Scan for the cell matching the given text and deliver its [X, Y] coordinate at center. 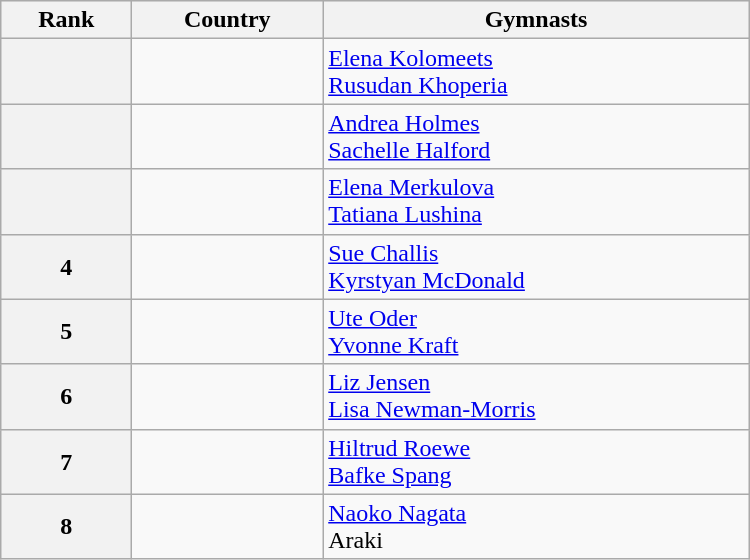
Gymnasts [536, 20]
Liz Jensen Lisa Newman-Morris [536, 396]
Elena Kolomeets Rusudan Khoperia [536, 72]
7 [66, 462]
Naoko Nagata Araki [536, 526]
Rank [66, 20]
5 [66, 332]
6 [66, 396]
Hiltrud Roewe Bafke Spang [536, 462]
8 [66, 526]
Country [228, 20]
Sue Challis Kyrstyan McDonald [536, 266]
Elena Merkulova Tatiana Lushina [536, 202]
Ute Oder Yvonne Kraft [536, 332]
4 [66, 266]
Andrea Holmes Sachelle Halford [536, 136]
